Pinpoint the cell where the given text exists, returning its (x, y) midpoint coordinate. 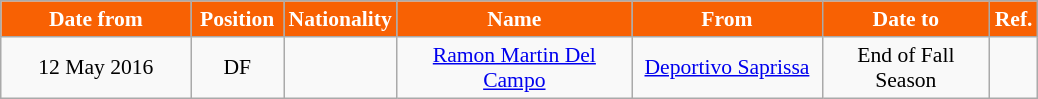
End of Fall Season (906, 68)
From (727, 19)
Nationality (340, 19)
Ref. (1014, 19)
12 May 2016 (96, 68)
Position (238, 19)
Ramon Martin Del Campo (514, 68)
DF (238, 68)
Name (514, 19)
Date from (96, 19)
Deportivo Saprissa (727, 68)
Date to (906, 19)
